Identify which cell holds the provided text, then report its (x, y) central coordinate. 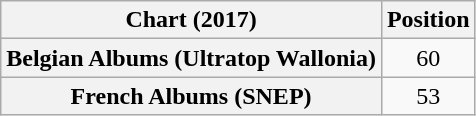
Belgian Albums (Ultratop Wallonia) (192, 58)
53 (428, 96)
French Albums (SNEP) (192, 96)
Position (428, 20)
60 (428, 58)
Chart (2017) (192, 20)
